Find where the given text appears and provide that cell's center as [X, Y] coordinate. 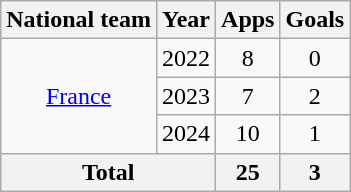
2 [315, 96]
7 [248, 96]
25 [248, 172]
2023 [186, 96]
France [79, 96]
2022 [186, 58]
Total [108, 172]
Apps [248, 20]
Goals [315, 20]
National team [79, 20]
1 [315, 134]
8 [248, 58]
3 [315, 172]
2024 [186, 134]
10 [248, 134]
0 [315, 58]
Year [186, 20]
